Pinpoint the cell where the given text exists, returning its (X, Y) midpoint coordinate. 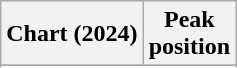
Peakposition (189, 34)
Chart (2024) (72, 34)
